Extract the (x, y) coordinate from the center of the cell holding the provided text.  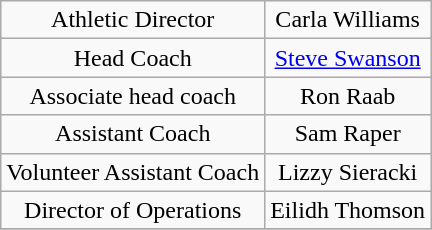
Volunteer Assistant Coach (133, 172)
Steve Swanson (348, 58)
Athletic Director (133, 20)
Eilidh Thomson (348, 210)
Sam Raper (348, 134)
Assistant Coach (133, 134)
Ron Raab (348, 96)
Associate head coach (133, 96)
Carla Williams (348, 20)
Head Coach (133, 58)
Lizzy Sieracki (348, 172)
Director of Operations (133, 210)
